Output the [X, Y] coordinate of the center of the cell containing the given text.  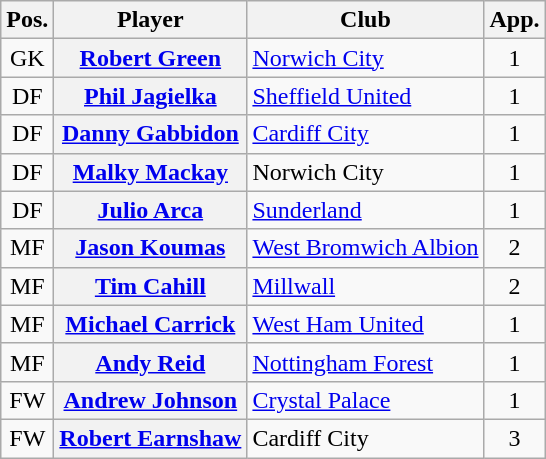
Sheffield United [366, 96]
GK [28, 58]
Pos. [28, 20]
Crystal Palace [366, 400]
West Ham United [366, 324]
Andrew Johnson [150, 400]
Jason Koumas [150, 248]
Player [150, 20]
Danny Gabbidon [150, 134]
Robert Green [150, 58]
Club [366, 20]
Tim Cahill [150, 286]
Millwall [366, 286]
Sunderland [366, 210]
3 [514, 438]
Phil Jagielka [150, 96]
Michael Carrick [150, 324]
Robert Earnshaw [150, 438]
West Bromwich Albion [366, 248]
Andy Reid [150, 362]
Nottingham Forest [366, 362]
Malky Mackay [150, 172]
Julio Arca [150, 210]
App. [514, 20]
